Return the (X, Y) coordinate for the center point of the cell that contains the specified text.  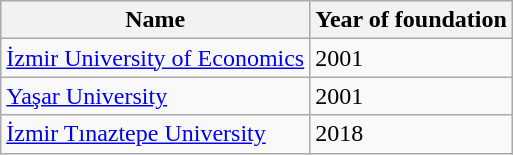
Name (156, 20)
Year of foundation (412, 20)
İzmir Tınaztepe University (156, 134)
Yaşar University (156, 96)
İzmir University of Economics (156, 58)
2018 (412, 134)
